Locate the cell with the specified text and output its (x, y) center coordinate. 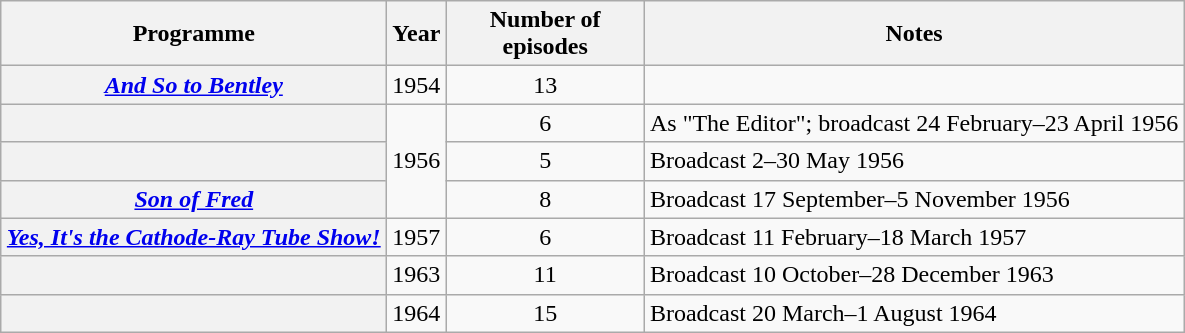
Yes, It's the Cathode-Ray Tube Show! (194, 237)
11 (546, 275)
Broadcast 17 September–5 November 1956 (914, 199)
13 (546, 85)
Broadcast 10 October–28 December 1963 (914, 275)
1954 (416, 85)
5 (546, 161)
Notes (914, 34)
And So to Bentley (194, 85)
Year (416, 34)
15 (546, 313)
Son of Fred (194, 199)
8 (546, 199)
Programme (194, 34)
Broadcast 11 February–18 March 1957 (914, 237)
Broadcast 20 March–1 August 1964 (914, 313)
As "The Editor"; broadcast 24 February–23 April 1956 (914, 123)
Broadcast 2–30 May 1956 (914, 161)
1956 (416, 161)
1964 (416, 313)
1963 (416, 275)
Number of episodes (546, 34)
1957 (416, 237)
